Locate the cell with the specified text and output its [x, y] center coordinate. 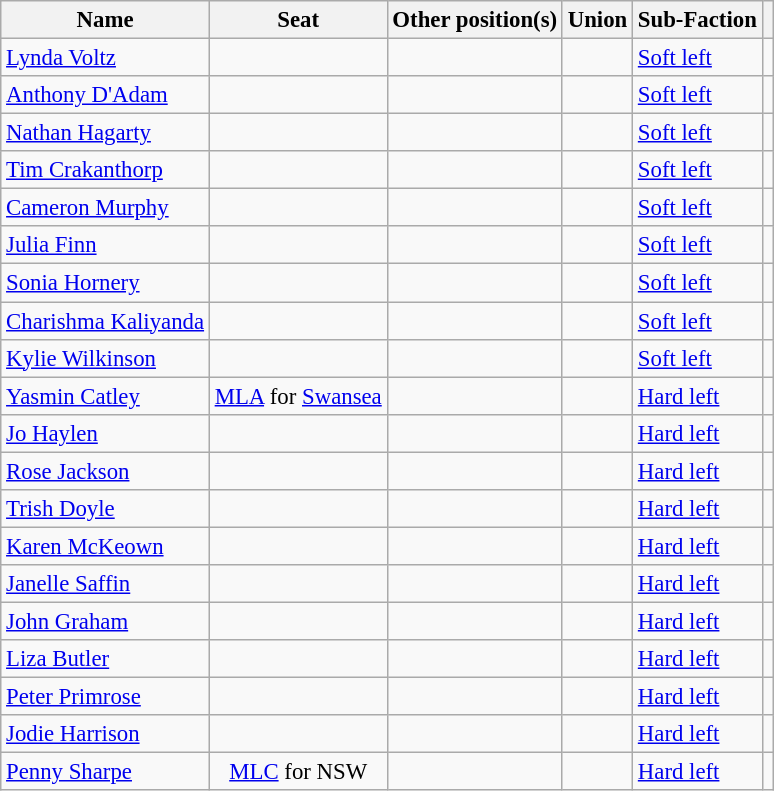
Cameron Murphy [106, 208]
Anthony D'Adam [106, 95]
Peter Primrose [106, 697]
MLA for Swansea [298, 396]
Jo Haylen [106, 433]
Tim Crakanthorp [106, 170]
Seat [298, 20]
Lynda Voltz [106, 58]
Penny Sharpe [106, 772]
Rose Jackson [106, 471]
John Graham [106, 621]
Kylie Wilkinson [106, 358]
Other position(s) [474, 20]
Union [597, 20]
Janelle Saffin [106, 584]
Julia Finn [106, 245]
Liza Butler [106, 659]
Jodie Harrison [106, 734]
Name [106, 20]
Sonia Hornery [106, 283]
MLC for NSW [298, 772]
Nathan Hagarty [106, 133]
Yasmin Catley [106, 396]
Karen McKeown [106, 546]
Charishma Kaliyanda [106, 321]
Trish Doyle [106, 509]
Sub-Faction [698, 20]
